Search for the cell housing the specified text and yield its [x, y] center coordinate. 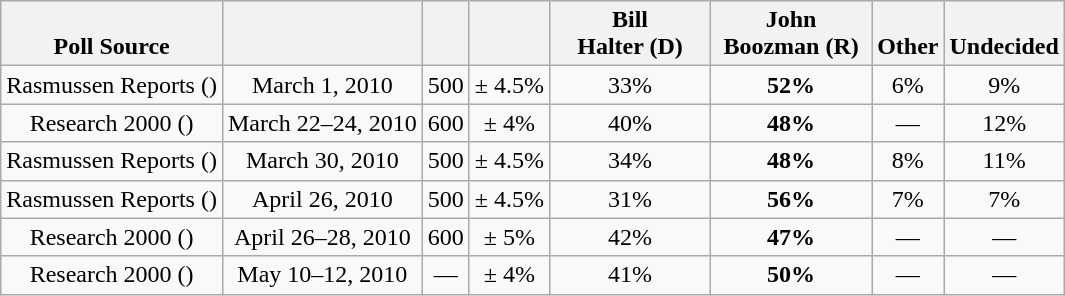
42% [630, 237]
47% [792, 237]
12% [1004, 123]
33% [630, 85]
50% [792, 275]
11% [1004, 161]
May 10–12, 2010 [322, 275]
6% [908, 85]
41% [630, 275]
52% [792, 85]
56% [792, 199]
40% [630, 123]
31% [630, 199]
Undecided [1004, 34]
8% [908, 161]
Other [908, 34]
March 1, 2010 [322, 85]
± 5% [509, 237]
April 26–28, 2010 [322, 237]
34% [630, 161]
March 22–24, 2010 [322, 123]
Poll Source [112, 34]
April 26, 2010 [322, 199]
March 30, 2010 [322, 161]
BillHalter (D) [630, 34]
9% [1004, 85]
JohnBoozman (R) [792, 34]
